Determine the [X, Y] coordinate at the center of the cell enclosing the given text.  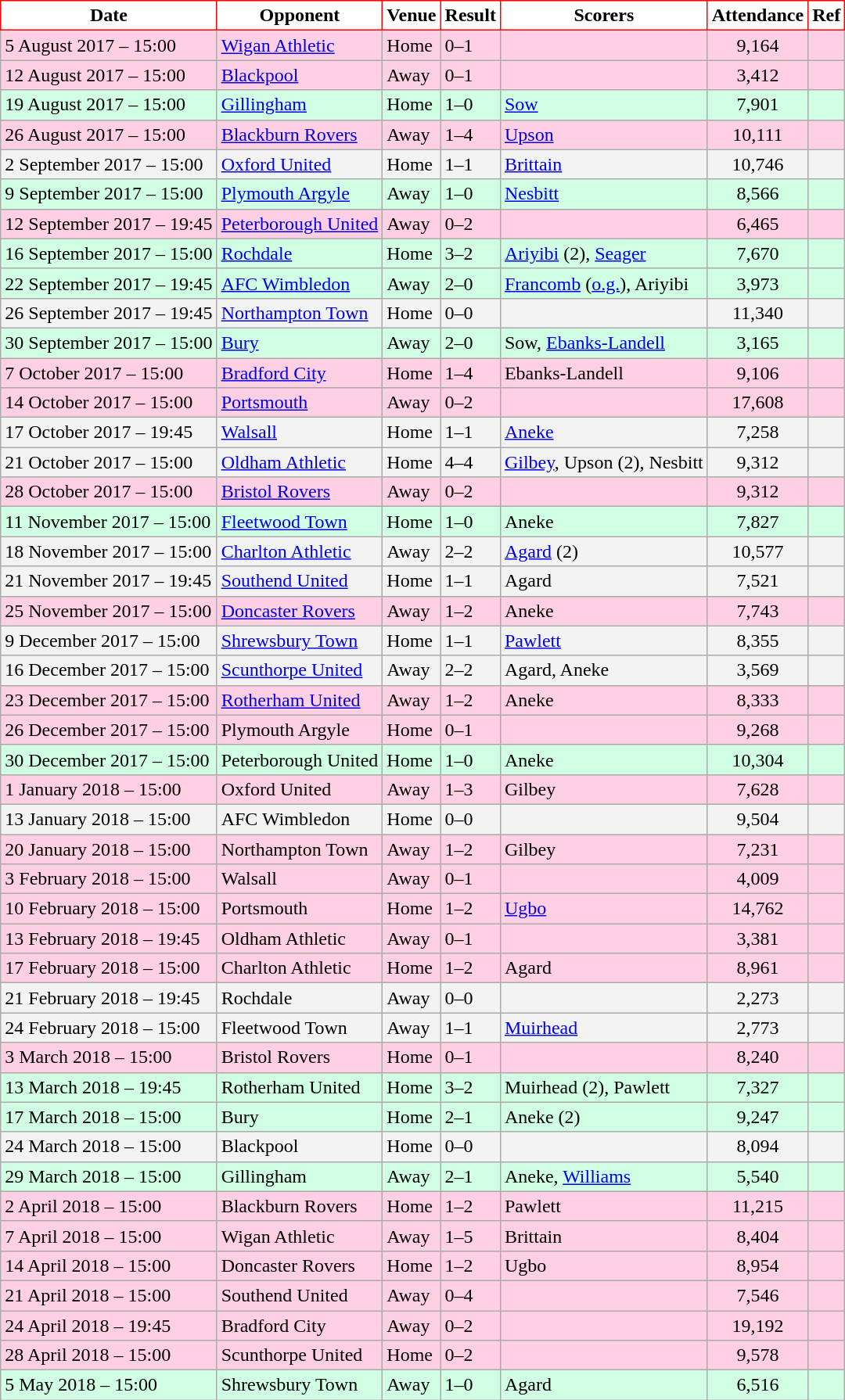
7,827 [757, 522]
7,546 [757, 1295]
17 February 2018 – 15:00 [109, 968]
7,258 [757, 433]
29 March 2018 – 15:00 [109, 1176]
Date [109, 16]
24 February 2018 – 15:00 [109, 1028]
24 March 2018 – 15:00 [109, 1147]
2 April 2018 – 15:00 [109, 1206]
21 October 2017 – 15:00 [109, 462]
14 October 2017 – 15:00 [109, 403]
6,465 [757, 224]
0–4 [470, 1295]
4–4 [470, 462]
7 April 2018 – 15:00 [109, 1236]
4,009 [757, 879]
8,961 [757, 968]
2 September 2017 – 15:00 [109, 164]
18 November 2017 – 15:00 [109, 551]
8,954 [757, 1265]
3,973 [757, 283]
8,333 [757, 700]
9,578 [757, 1355]
Francomb (o.g.), Ariyibi [604, 283]
13 March 2018 – 19:45 [109, 1087]
Sow, Ebanks-Landell [604, 343]
Result [470, 16]
14,762 [757, 909]
2,773 [757, 1028]
1–3 [470, 789]
8,404 [757, 1236]
5,540 [757, 1176]
Nesbitt [604, 194]
10 February 2018 – 15:00 [109, 909]
7,901 [757, 105]
7,521 [757, 581]
20 January 2018 – 15:00 [109, 849]
9,106 [757, 373]
9,268 [757, 730]
22 September 2017 – 19:45 [109, 283]
17 October 2017 – 19:45 [109, 433]
7,670 [757, 253]
7,628 [757, 789]
7,231 [757, 849]
Muirhead (2), Pawlett [604, 1087]
9,504 [757, 819]
8,355 [757, 641]
14 April 2018 – 15:00 [109, 1265]
11,215 [757, 1206]
21 November 2017 – 19:45 [109, 581]
3,165 [757, 343]
3 February 2018 – 15:00 [109, 879]
2,273 [757, 998]
Agard (2) [604, 551]
Gilbey, Upson (2), Nesbitt [604, 462]
26 September 2017 – 19:45 [109, 313]
1–5 [470, 1236]
19 August 2017 – 15:00 [109, 105]
7,743 [757, 611]
11,340 [757, 313]
Venue [412, 16]
11 November 2017 – 15:00 [109, 522]
10,746 [757, 164]
23 December 2017 – 15:00 [109, 700]
9 September 2017 – 15:00 [109, 194]
21 April 2018 – 15:00 [109, 1295]
30 September 2017 – 15:00 [109, 343]
19,192 [757, 1326]
Muirhead [604, 1028]
8,566 [757, 194]
1 January 2018 – 15:00 [109, 789]
9,164 [757, 45]
3,412 [757, 75]
7,327 [757, 1087]
Aneke, Williams [604, 1176]
13 January 2018 – 15:00 [109, 819]
Upson [604, 135]
10,111 [757, 135]
Aneke (2) [604, 1117]
Ebanks-Landell [604, 373]
28 October 2017 – 15:00 [109, 492]
5 May 2018 – 15:00 [109, 1385]
26 December 2017 – 15:00 [109, 730]
5 August 2017 – 15:00 [109, 45]
25 November 2017 – 15:00 [109, 611]
30 December 2017 – 15:00 [109, 759]
Scorers [604, 16]
13 February 2018 – 19:45 [109, 939]
6,516 [757, 1385]
Ariyibi (2), Seager [604, 253]
28 April 2018 – 15:00 [109, 1355]
24 April 2018 – 19:45 [109, 1326]
26 August 2017 – 15:00 [109, 135]
3,381 [757, 939]
16 December 2017 – 15:00 [109, 670]
16 September 2017 – 15:00 [109, 253]
21 February 2018 – 19:45 [109, 998]
17,608 [757, 403]
9,247 [757, 1117]
9 December 2017 – 15:00 [109, 641]
Sow [604, 105]
Agard, Aneke [604, 670]
8,240 [757, 1057]
7 October 2017 – 15:00 [109, 373]
Opponent [300, 16]
3 March 2018 – 15:00 [109, 1057]
10,577 [757, 551]
8,094 [757, 1147]
17 March 2018 – 15:00 [109, 1117]
Attendance [757, 16]
3,569 [757, 670]
10,304 [757, 759]
12 August 2017 – 15:00 [109, 75]
12 September 2017 – 19:45 [109, 224]
Ref [826, 16]
